Pinpoint the cell where the given text exists, returning its (x, y) midpoint coordinate. 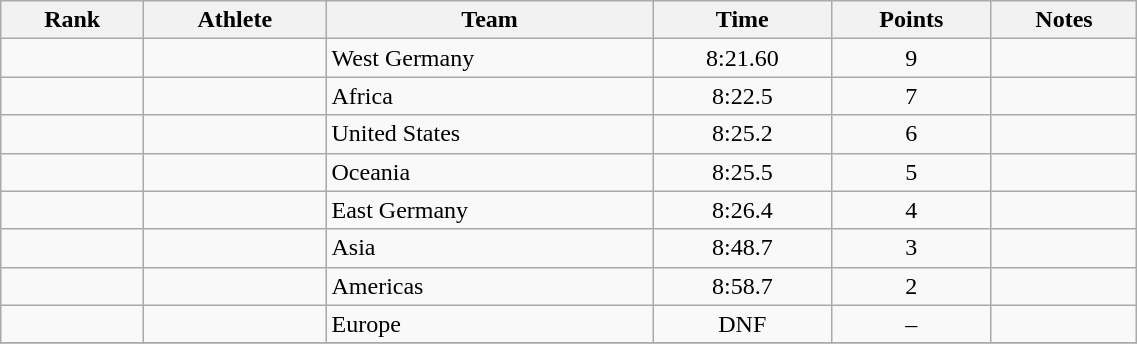
5 (911, 172)
West Germany (490, 58)
Athlete (235, 20)
7 (911, 96)
8:48.7 (742, 248)
6 (911, 134)
East Germany (490, 210)
8:25.5 (742, 172)
8:22.5 (742, 96)
Notes (1064, 20)
Asia (490, 248)
Points (911, 20)
Europe (490, 324)
– (911, 324)
Team (490, 20)
9 (911, 58)
2 (911, 286)
Rank (72, 20)
8:26.4 (742, 210)
8:25.2 (742, 134)
8:21.60 (742, 58)
Africa (490, 96)
DNF (742, 324)
United States (490, 134)
4 (911, 210)
8:58.7 (742, 286)
Americas (490, 286)
3 (911, 248)
Time (742, 20)
Oceania (490, 172)
